Scan for the cell matching the given text and deliver its (x, y) coordinate at center. 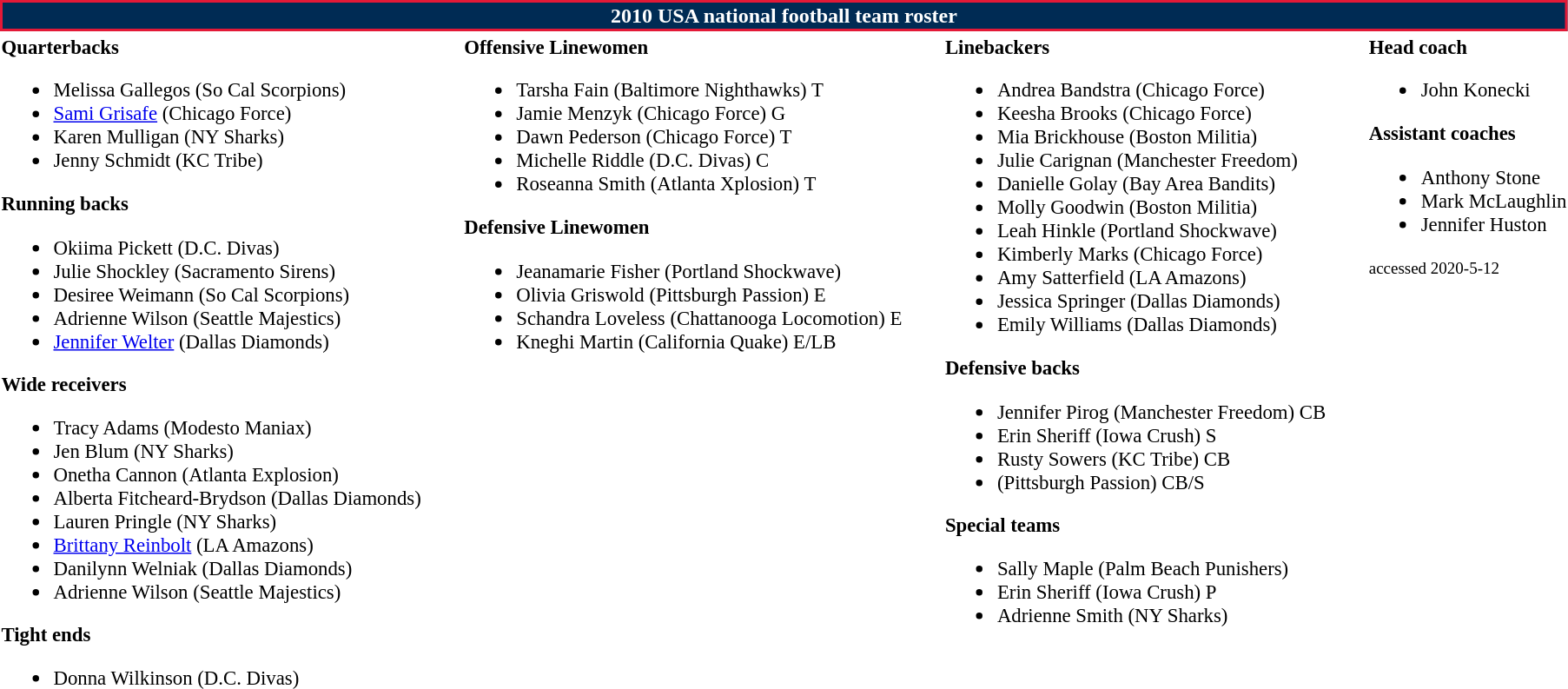
2010 USA national football team roster (784, 16)
